Identify which cell holds the provided text, then report its (x, y) central coordinate. 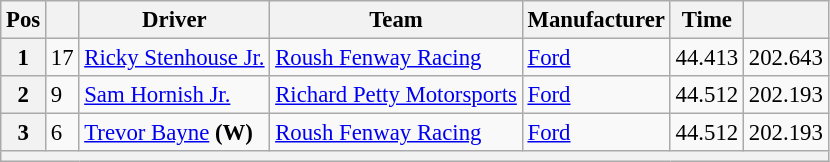
Pos (24, 20)
Driver (174, 20)
Team (396, 20)
202.643 (786, 58)
2 (24, 95)
6 (62, 133)
44.413 (706, 58)
Richard Petty Motorsports (396, 95)
Manufacturer (596, 20)
9 (62, 95)
Time (706, 20)
3 (24, 133)
Ricky Stenhouse Jr. (174, 58)
17 (62, 58)
1 (24, 58)
Sam Hornish Jr. (174, 95)
Trevor Bayne (W) (174, 133)
